Pinpoint the cell where the given text exists, returning its (x, y) midpoint coordinate. 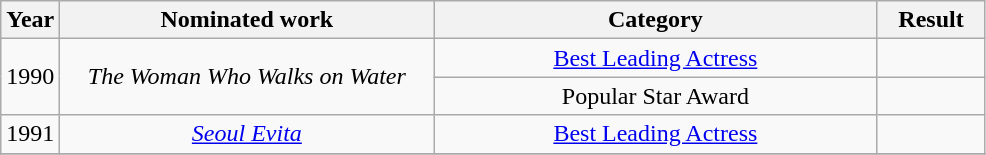
Category (656, 20)
1991 (30, 134)
Seoul Evita (247, 134)
Year (30, 20)
Popular Star Award (656, 96)
The Woman Who Walks on Water (247, 77)
1990 (30, 77)
Result (931, 20)
Nominated work (247, 20)
